Find where the given text appears and provide that cell's center as (X, Y) coordinate. 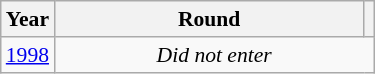
Did not enter (214, 55)
Year (28, 19)
1998 (28, 55)
Round (209, 19)
